From the cell containing the given text, extract its center point as (X, Y) coordinate. 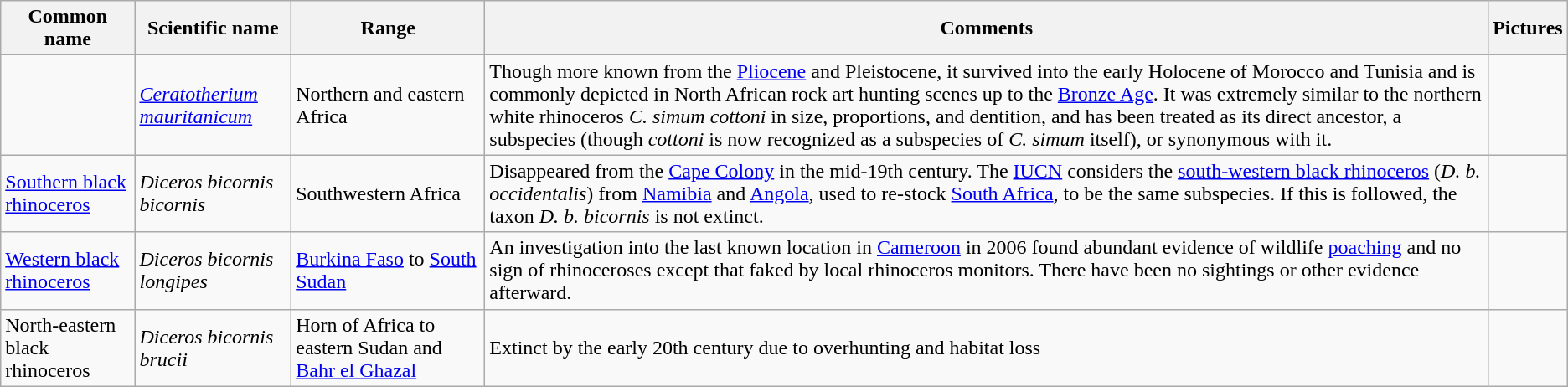
Scientific name (213, 28)
Common name (68, 28)
Burkina Faso to South Sudan (389, 271)
Northern and eastern Africa (389, 106)
Ceratotherium mauritanicum (213, 106)
Diceros bicornis longipes (213, 271)
Southern black rhinoceros (68, 193)
Range (389, 28)
North-eastern black rhinoceros (68, 348)
Extinct by the early 20th century due to overhunting and habitat loss (987, 348)
Comments (987, 28)
Western black rhinoceros (68, 271)
Diceros bicornis bicornis (213, 193)
Diceros bicornis brucii (213, 348)
Horn of Africa to eastern Sudan and Bahr el Ghazal (389, 348)
Southwestern Africa (389, 193)
Pictures (1528, 28)
